Capture the cell that displays the provided text and extract its [x, y] central coordinate. 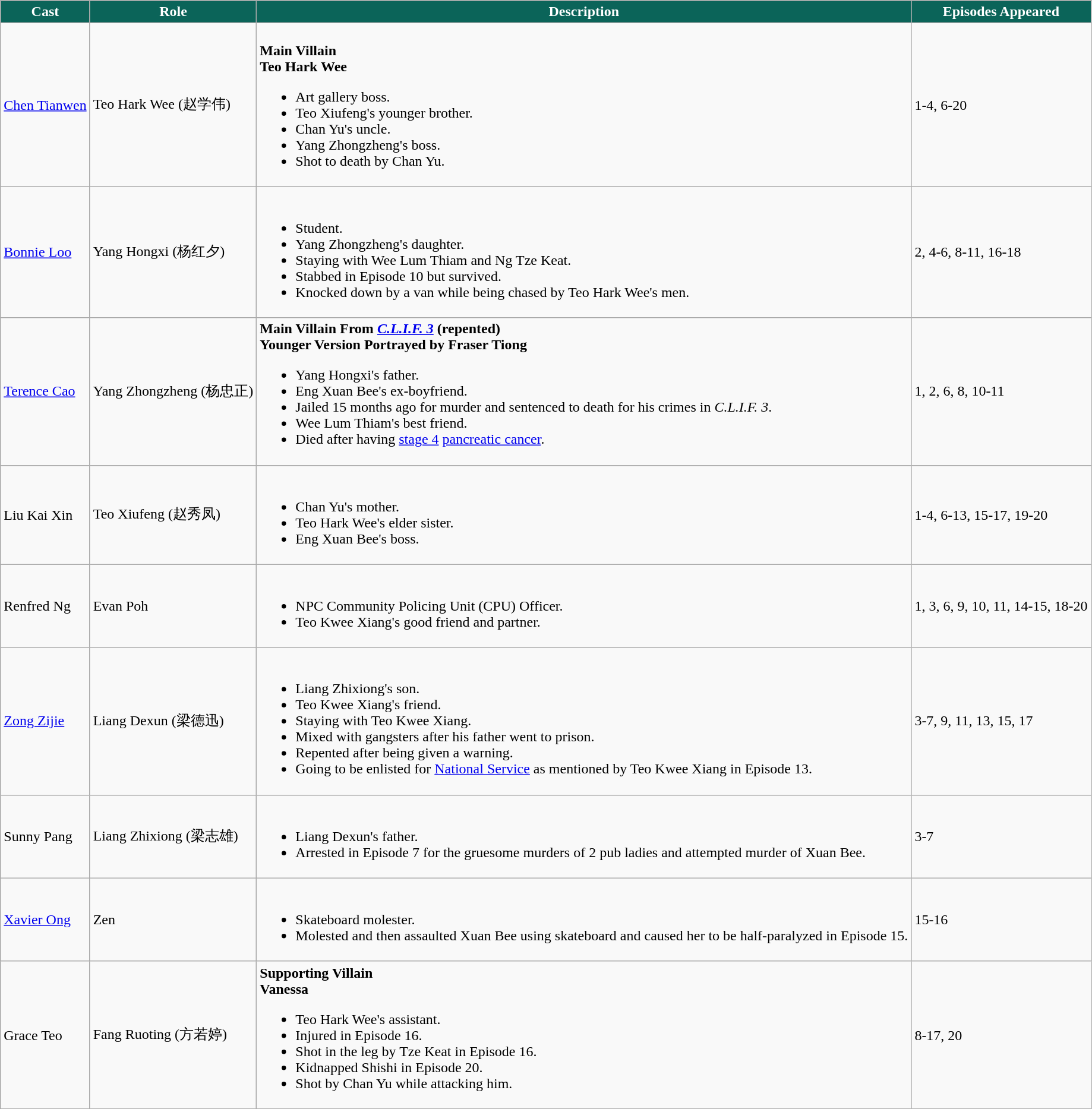
Liang Dexun's father.Arrested in Episode 7 for the gruesome murders of 2 pub ladies and attempted murder of Xuan Bee. [584, 836]
Xavier Ong [45, 920]
Chan Yu's mother.Teo Hark Wee's elder sister.Eng Xuan Bee's boss. [584, 514]
1-4, 6-13, 15-17, 19-20 [1001, 514]
Evan Poh [173, 606]
Grace Teo [45, 1035]
Yang Hongxi (杨红夕) [173, 252]
Sunny Pang [45, 836]
Description [584, 12]
Yang Zhongzheng (杨忠正) [173, 391]
8-17, 20 [1001, 1035]
Renfred Ng [45, 606]
1-4, 6-20 [1001, 105]
Role [173, 12]
Fang Ruoting (方若婷) [173, 1035]
3-7 [1001, 836]
1, 2, 6, 8, 10-11 [1001, 391]
Terence Cao [45, 391]
Liu Kai Xin [45, 514]
Liang Dexun (梁德迅) [173, 721]
15-16 [1001, 920]
Teo Hark Wee (赵学伟) [173, 105]
Zen [173, 920]
Episodes Appeared [1001, 12]
NPC Community Policing Unit (CPU) Officer.Teo Kwee Xiang's good friend and partner. [584, 606]
2, 4-6, 8-11, 16-18 [1001, 252]
Skateboard molester.Molested and then assaulted Xuan Bee using skateboard and caused her to be half-paralyzed in Episode 15. [584, 920]
Bonnie Loo [45, 252]
1, 3, 6, 9, 10, 11, 14-15, 18-20 [1001, 606]
Zong Zijie [45, 721]
Liang Zhixiong (梁志雄) [173, 836]
Main Villain Teo Hark WeeArt gallery boss.Teo Xiufeng's younger brother.Chan Yu's uncle.Yang Zhongzheng's boss.Shot to death by Chan Yu. [584, 105]
Cast [45, 12]
Chen Tianwen [45, 105]
3-7, 9, 11, 13, 15, 17 [1001, 721]
Teo Xiufeng (赵秀凤) [173, 514]
